Output the [X, Y] coordinate of the center of the cell containing the given text.  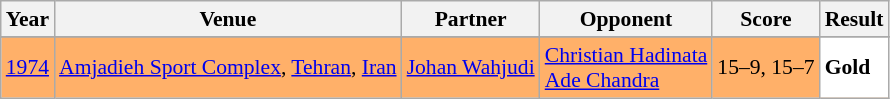
Venue [228, 19]
Year [28, 19]
Amjadieh Sport Complex, Tehran, Iran [228, 68]
Score [766, 19]
Result [854, 19]
Gold [854, 68]
1974 [28, 68]
Opponent [626, 19]
Johan Wahjudi [471, 68]
15–9, 15–7 [766, 68]
Christian Hadinata Ade Chandra [626, 68]
Partner [471, 19]
